Extract the (x, y) coordinate from the center of the cell holding the provided text.  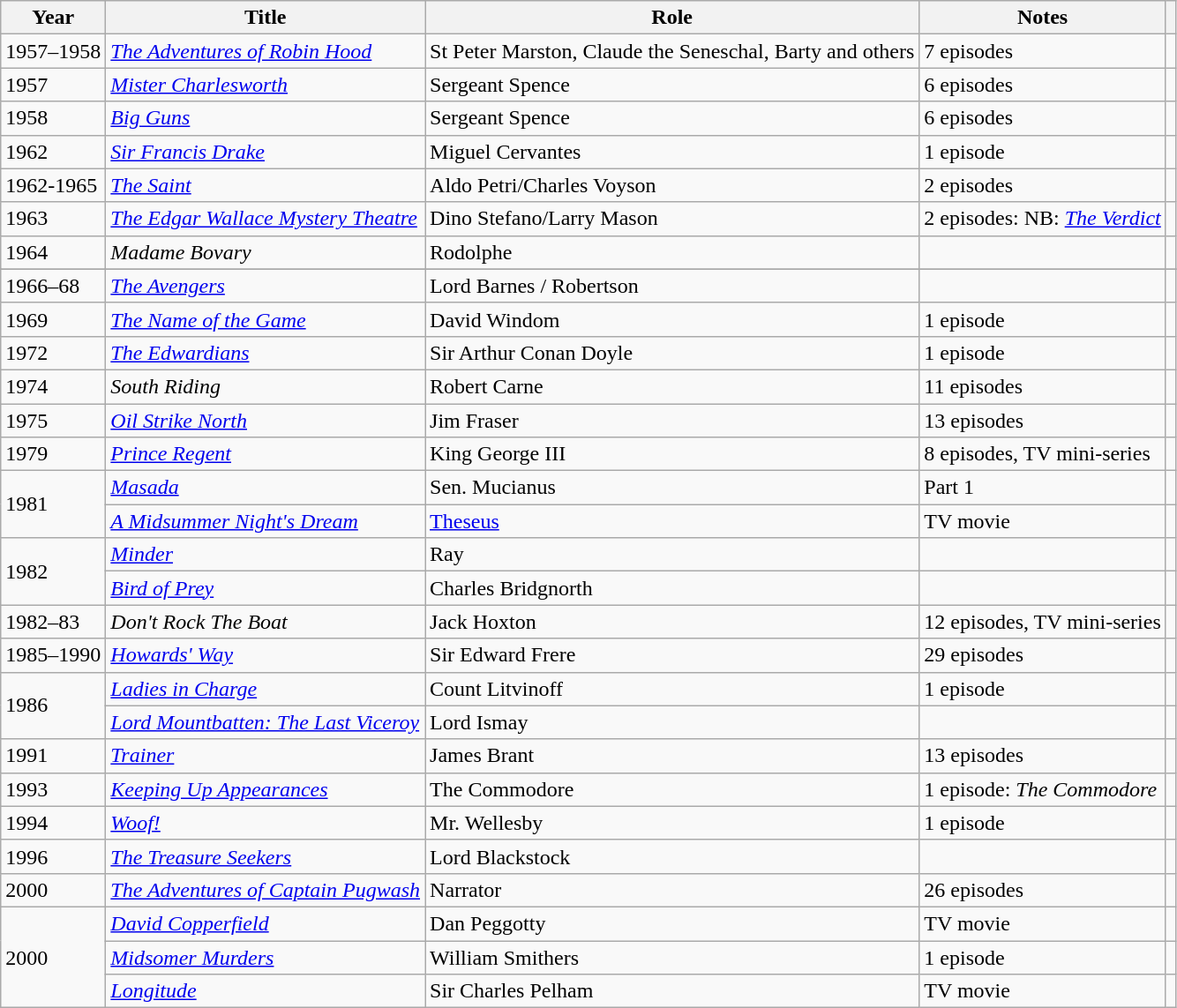
Ladies in Charge (266, 689)
1 episode: The Commodore (1043, 789)
Trainer (266, 756)
1982 (53, 571)
Sir Edward Frere (672, 655)
Sen. Mucianus (672, 488)
Theseus (672, 521)
Rodolphe (672, 252)
James Brant (672, 756)
Keeping Up Appearances (266, 789)
Howards' Way (266, 655)
A Midsummer Night's Dream (266, 521)
2 episodes (1043, 185)
The Treasure Seekers (266, 856)
1966–68 (53, 286)
Longitude (266, 991)
Jack Hoxton (672, 622)
Count Litvinoff (672, 689)
William Smithers (672, 957)
The Edwardians (266, 353)
7 episodes (1043, 51)
1957–1958 (53, 51)
1981 (53, 504)
1986 (53, 706)
1991 (53, 756)
1993 (53, 789)
Year (53, 18)
1957 (53, 85)
1969 (53, 319)
1963 (53, 219)
Minder (266, 555)
1996 (53, 856)
Don't Rock The Boat (266, 622)
Role (672, 18)
The Adventures of Robin Hood (266, 51)
1974 (53, 386)
Oil Strike North (266, 421)
1962 (53, 152)
Robert Carne (672, 386)
Prince Regent (266, 454)
Narrator (672, 890)
Lord Mountbatten: The Last Viceroy (266, 722)
Madame Bovary (266, 252)
Jim Fraser (672, 421)
The Edgar Wallace Mystery Theatre (266, 219)
The Adventures of Captain Pugwash (266, 890)
1972 (53, 353)
Ray (672, 555)
11 episodes (1043, 386)
8 episodes, TV mini-series (1043, 454)
Sir Charles Pelham (672, 991)
Sir Arthur Conan Doyle (672, 353)
Dan Peggotty (672, 923)
1964 (53, 252)
Title (266, 18)
The Saint (266, 185)
Lord Blackstock (672, 856)
Aldo Petri/Charles Voyson (672, 185)
David Copperfield (266, 923)
Mister Charlesworth (266, 85)
St Peter Marston, Claude the Seneschal, Barty and others (672, 51)
Mr. Wellesby (672, 823)
The Commodore (672, 789)
The Name of the Game (266, 319)
Charles Bridgnorth (672, 588)
1958 (53, 118)
29 episodes (1043, 655)
Dino Stefano/Larry Mason (672, 219)
2 episodes: NB: The Verdict (1043, 219)
David Windom (672, 319)
Midsomer Murders (266, 957)
1985–1990 (53, 655)
1994 (53, 823)
Lord Ismay (672, 722)
1962-1965 (53, 185)
Bird of Prey (266, 588)
Miguel Cervantes (672, 152)
Notes (1043, 18)
1982–83 (53, 622)
Lord Barnes / Robertson (672, 286)
1975 (53, 421)
Sir Francis Drake (266, 152)
26 episodes (1043, 890)
1979 (53, 454)
12 episodes, TV mini-series (1043, 622)
Masada (266, 488)
Part 1 (1043, 488)
South Riding (266, 386)
Woof! (266, 823)
Big Guns (266, 118)
The Avengers (266, 286)
King George III (672, 454)
